Detect which cell encompasses the target text, then output its [x, y] center coordinate. 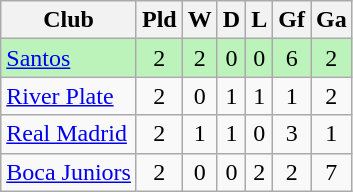
Pld [159, 20]
Gf [292, 20]
River Plate [69, 96]
W [200, 20]
Ga [331, 20]
Boca Juniors [69, 172]
6 [292, 58]
L [260, 20]
3 [292, 134]
D [231, 20]
Santos [69, 58]
Club [69, 20]
Real Madrid [69, 134]
7 [331, 172]
